Detect which cell encompasses the target text, then output its [x, y] center coordinate. 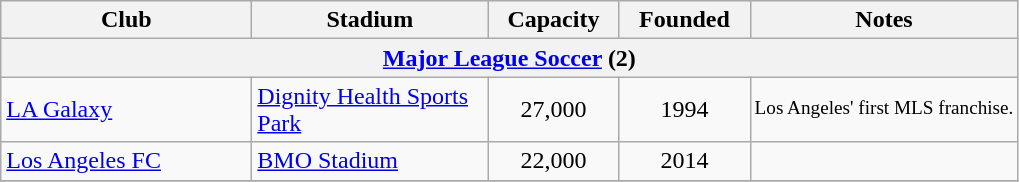
LA Galaxy [126, 110]
Founded [684, 20]
Los Angeles FC [126, 161]
Capacity [554, 20]
Notes [884, 20]
Club [126, 20]
Major League Soccer (2) [510, 58]
Los Angeles' first MLS franchise. [884, 110]
Dignity Health Sports Park [370, 110]
2014 [684, 161]
27,000 [554, 110]
1994 [684, 110]
Stadium [370, 20]
22,000 [554, 161]
BMO Stadium [370, 161]
